Locate the cell with the specified text and output its (X, Y) center coordinate. 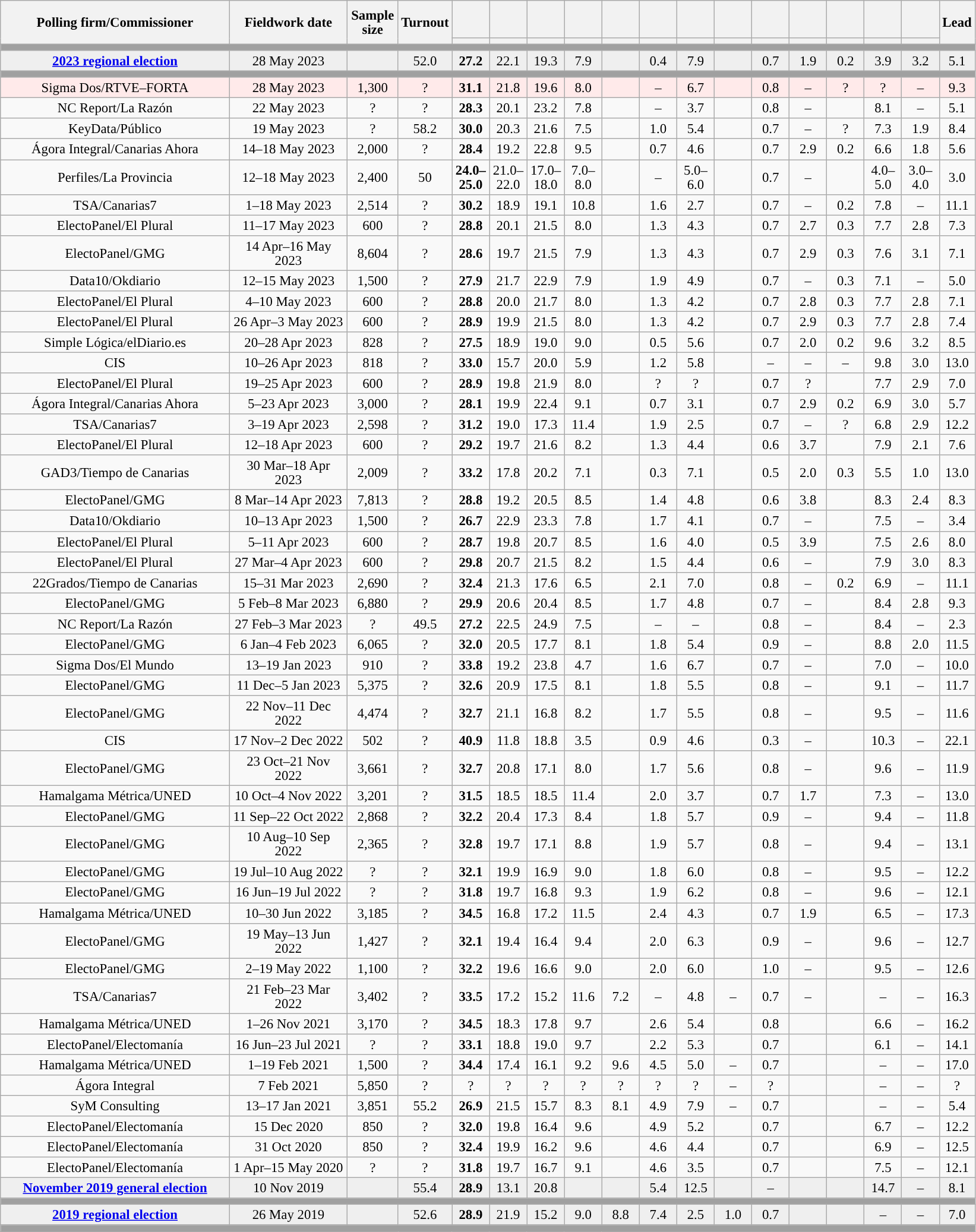
19.4 (508, 941)
22Grados/Tiempo de Canarias (115, 582)
3.4 (957, 522)
17.5 (545, 686)
19 May 2023 (288, 129)
2,598 (372, 424)
4.7 (583, 665)
4.5 (658, 1064)
11 Dec–5 Jan 2023 (288, 686)
28.4 (470, 150)
4.1 (695, 522)
Sample size (372, 23)
29.8 (470, 562)
910 (372, 665)
3,000 (372, 404)
14 Apr–16 May 2023 (288, 253)
55.4 (425, 1188)
16.3 (957, 996)
Lead (957, 23)
26 Apr–3 May 2023 (288, 322)
10.3 (883, 741)
3,402 (372, 996)
KeyData/Público (115, 129)
10 Nov 2019 (288, 1188)
17 Nov–2 Dec 2022 (288, 741)
19.1 (545, 204)
21.8 (508, 88)
30 Mar–18 Apr 2023 (288, 473)
GAD3/Tiempo de Canarias (115, 473)
31.1 (470, 88)
27 Mar–4 Apr 2023 (288, 562)
23.3 (545, 522)
19.3 (545, 61)
26 May 2019 (288, 1215)
12–18 May 2023 (288, 177)
8,604 (372, 253)
5.0–6.0 (695, 177)
3,661 (372, 769)
2,514 (372, 204)
10–13 Apr 2023 (288, 522)
6.3 (695, 941)
2,009 (372, 473)
12–15 May 2023 (288, 280)
49.5 (425, 624)
16 Jun–23 Jul 2021 (288, 1044)
Ágora Integral (115, 1086)
Perfiles/La Provincia (115, 177)
29.2 (470, 446)
6.8 (883, 424)
31.5 (470, 796)
3,185 (372, 914)
26.7 (470, 522)
2023 regional election (115, 61)
10 Oct–4 Nov 2022 (288, 796)
4.0 (695, 542)
21.0–22.0 (508, 177)
1,427 (372, 941)
32.8 (470, 845)
27.9 (470, 280)
5–11 Apr 2023 (288, 542)
14.7 (883, 1188)
16 Jun–19 Jul 2022 (288, 892)
3,170 (372, 1024)
November 2019 general election (115, 1188)
33.2 (470, 473)
Polling firm/Commissioner (115, 23)
2,868 (372, 816)
1–26 Nov 2021 (288, 1024)
31.2 (470, 424)
18.3 (508, 1024)
40.9 (470, 741)
14.1 (957, 1044)
5.8 (695, 362)
5,850 (372, 1086)
17.7 (545, 644)
21.1 (508, 713)
52.0 (425, 61)
6,065 (372, 644)
17.0–18.0 (545, 177)
19–25 Apr 2023 (288, 384)
12–18 Apr 2023 (288, 446)
23.2 (545, 108)
Fieldwork date (288, 23)
33.5 (470, 996)
3.0–4.0 (921, 177)
Simple Lógica/elDiario.es (115, 342)
3,201 (372, 796)
15 Dec 2020 (288, 1126)
4,474 (372, 713)
13–19 Jan 2023 (288, 665)
17.4 (508, 1064)
12.6 (957, 968)
5 Feb–8 Mar 2023 (288, 604)
5–23 Apr 2023 (288, 404)
33.1 (470, 1044)
6.2 (695, 892)
7.2 (620, 996)
9.8 (883, 362)
26.9 (470, 1106)
19 Jul–10 Aug 2022 (288, 872)
7.0–8.0 (583, 177)
10 Aug–10 Sep 2022 (288, 845)
11.9 (957, 769)
5.9 (583, 362)
10.0 (957, 665)
50 (425, 177)
58.2 (425, 129)
1 Apr–15 May 2020 (288, 1168)
8 Mar–14 Apr 2023 (288, 500)
0.4 (658, 61)
10.8 (583, 204)
2.3 (957, 624)
818 (372, 362)
1–18 May 2023 (288, 204)
11.7 (957, 686)
22.5 (508, 624)
16.7 (545, 1168)
29.9 (470, 604)
19 May–13 Jun 2022 (288, 941)
3,851 (372, 1106)
16.9 (545, 872)
17.0 (957, 1064)
2–19 May 2022 (288, 968)
5.2 (695, 1126)
4–10 May 2023 (288, 302)
33.0 (470, 362)
6 Jan–4 Feb 2023 (288, 644)
24.0–25.0 (470, 177)
33.8 (470, 665)
32.6 (470, 686)
1,100 (372, 968)
2019 regional election (115, 1215)
22.4 (545, 404)
4.0–5.0 (883, 177)
30.0 (470, 129)
16.6 (545, 968)
10–26 Apr 2023 (288, 362)
23.8 (545, 665)
828 (372, 342)
6,880 (372, 604)
13–17 Jan 2021 (288, 1106)
28.7 (470, 542)
6.1 (883, 1044)
55.2 (425, 1106)
9.2 (583, 1064)
22.8 (545, 150)
1,300 (372, 88)
Sigma Dos/El Mundo (115, 665)
2,400 (372, 177)
28.6 (470, 253)
24.9 (545, 624)
2.2 (658, 1044)
28.1 (470, 404)
16.1 (545, 1064)
17.6 (545, 582)
20.6 (508, 604)
1.5 (658, 562)
11 Sep–22 Oct 2022 (288, 816)
2,690 (372, 582)
Turnout (425, 23)
14–18 May 2023 (288, 150)
Sigma Dos/RTVE–FORTA (115, 88)
7 Feb 2021 (288, 1086)
7,813 (372, 500)
20.9 (508, 686)
20.2 (545, 473)
22 May 2023 (288, 108)
2,000 (372, 150)
21.3 (508, 582)
30.2 (470, 204)
SyM Consulting (115, 1106)
5.3 (695, 1044)
1.4 (658, 500)
11–17 May 2023 (288, 226)
1–19 Feb 2021 (288, 1064)
1.2 (658, 362)
502 (372, 741)
20–28 Apr 2023 (288, 342)
34.4 (470, 1064)
27.5 (470, 342)
23 Oct–21 Nov 2022 (288, 769)
28.3 (470, 108)
31 Oct 2020 (288, 1148)
12.7 (957, 941)
21 Feb–23 Mar 2022 (288, 996)
10–30 Jun 2022 (288, 914)
2,365 (372, 845)
27 Feb–3 Mar 2023 (288, 624)
22 Nov–11 Dec 2022 (288, 713)
20.3 (508, 129)
3.8 (808, 500)
3–19 Apr 2023 (288, 424)
5,375 (372, 686)
15–31 Mar 2023 (288, 582)
52.6 (425, 1215)
